For the text-containing cell, return its midpoint in (x, y) coordinate format. 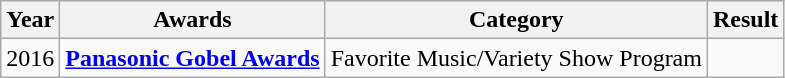
Result (745, 20)
2016 (30, 58)
Awards (192, 20)
Favorite Music/Variety Show Program (516, 58)
Year (30, 20)
Category (516, 20)
Panasonic Gobel Awards (192, 58)
